Identify which cell holds the provided text, then report its (x, y) central coordinate. 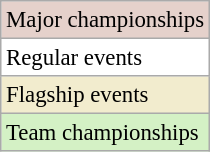
Team championships (106, 133)
Regular events (106, 58)
Flagship events (106, 95)
Major championships (106, 20)
